Return (X, Y) of the center of cell containing provided text 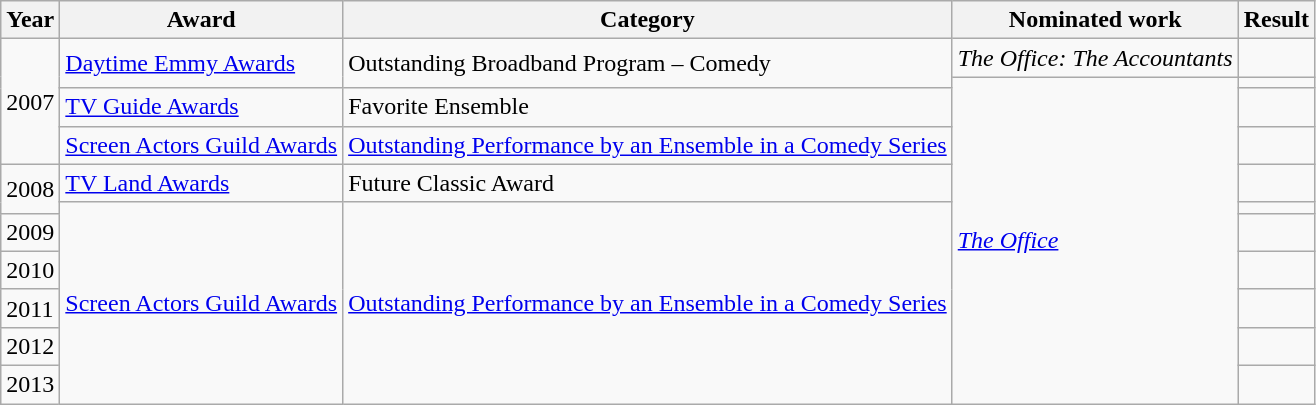
2009 (30, 232)
TV Guide Awards (202, 107)
2012 (30, 346)
Result (1276, 20)
Nominated work (1095, 20)
Outstanding Broadband Program – Comedy (648, 64)
2013 (30, 384)
TV Land Awards (202, 183)
2007 (30, 102)
Favorite Ensemble (648, 107)
Category (648, 20)
Future Classic Award (648, 183)
2008 (30, 188)
The Office: The Accountants (1095, 58)
Daytime Emmy Awards (202, 64)
2010 (30, 270)
2011 (30, 308)
The Office (1095, 240)
Award (202, 20)
Year (30, 20)
